Find where the given text appears and provide that cell's center as [x, y] coordinate. 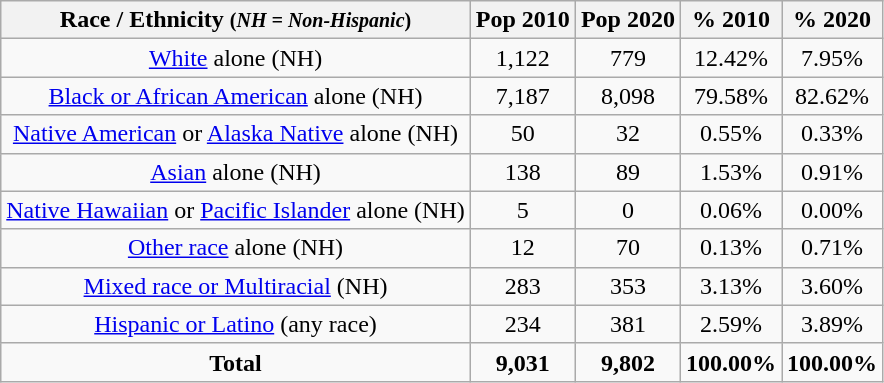
779 [628, 58]
0.33% [832, 134]
70 [628, 248]
Black or African American alone (NH) [236, 96]
3.60% [832, 286]
% 2020 [832, 20]
7.95% [832, 58]
Hispanic or Latino (any race) [236, 324]
283 [522, 286]
3.89% [832, 324]
Race / Ethnicity (NH = Non-Hispanic) [236, 20]
381 [628, 324]
1.53% [730, 172]
8,098 [628, 96]
White alone (NH) [236, 58]
50 [522, 134]
5 [522, 210]
Other race alone (NH) [236, 248]
234 [522, 324]
Asian alone (NH) [236, 172]
9,802 [628, 362]
Pop 2010 [522, 20]
Pop 2020 [628, 20]
0.71% [832, 248]
89 [628, 172]
9,031 [522, 362]
0.91% [832, 172]
138 [522, 172]
12 [522, 248]
Native Hawaiian or Pacific Islander alone (NH) [236, 210]
0.55% [730, 134]
32 [628, 134]
79.58% [730, 96]
12.42% [730, 58]
7,187 [522, 96]
Mixed race or Multiracial (NH) [236, 286]
0 [628, 210]
% 2010 [730, 20]
Native American or Alaska Native alone (NH) [236, 134]
0.13% [730, 248]
2.59% [730, 324]
Total [236, 362]
82.62% [832, 96]
0.06% [730, 210]
0.00% [832, 210]
353 [628, 286]
3.13% [730, 286]
1,122 [522, 58]
